For the text-containing cell, return its midpoint in [x, y] coordinate format. 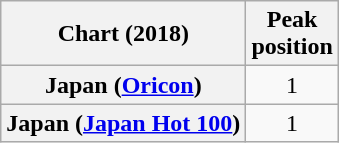
Japan (Oricon) [124, 85]
Chart (2018) [124, 34]
Peakposition [292, 34]
Japan (Japan Hot 100) [124, 123]
